Pinpoint the cell where the given text exists, returning its [X, Y] midpoint coordinate. 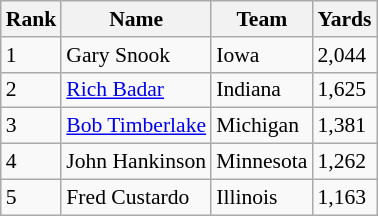
1,625 [344, 90]
Gary Snook [136, 55]
Rich Badar [136, 90]
Michigan [262, 126]
1 [32, 55]
3 [32, 126]
Indiana [262, 90]
Bob Timberlake [136, 126]
John Hankinson [136, 162]
2 [32, 90]
2,044 [344, 55]
Name [136, 19]
1,262 [344, 162]
Yards [344, 19]
1,163 [344, 197]
Team [262, 19]
5 [32, 197]
4 [32, 162]
Illinois [262, 197]
1,381 [344, 126]
Rank [32, 19]
Iowa [262, 55]
Fred Custardo [136, 197]
Minnesota [262, 162]
